Output the (x, y) coordinate of the center of the cell containing the given text.  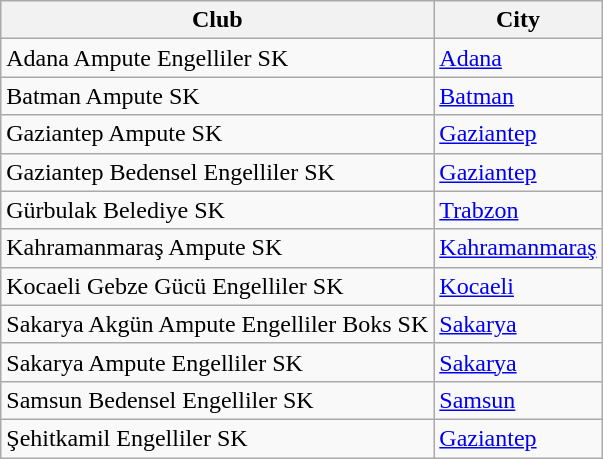
Batman (518, 96)
Kocaeli (518, 286)
Şehitkamil Engelliler SK (218, 438)
Adana Ampute Engelliler SK (218, 58)
Sakarya Akgün Ampute Engelliler Boks SK (218, 324)
Sakarya Ampute Engelliler SK (218, 362)
Kahramanmaraş Ampute SK (218, 248)
City (518, 20)
Batman Ampute SK (218, 96)
Samsun Bedensel Engelliler SK (218, 400)
Trabzon (518, 210)
Kahramanmaraş (518, 248)
Samsun (518, 400)
Gaziantep Bedensel Engelliler SK (218, 172)
Adana (518, 58)
Gaziantep Ampute SK (218, 134)
Gürbulak Belediye SK (218, 210)
Kocaeli Gebze Gücü Engelliler SK (218, 286)
Club (218, 20)
